Determine the [X, Y] coordinate at the center of the cell enclosing the given text.  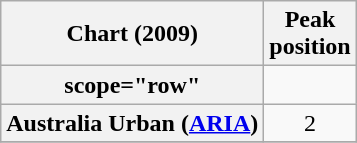
Peakposition [310, 34]
2 [310, 123]
Australia Urban (ARIA) [132, 123]
Chart (2009) [132, 34]
scope="row" [132, 85]
